Capture the cell that displays the provided text and extract its [x, y] central coordinate. 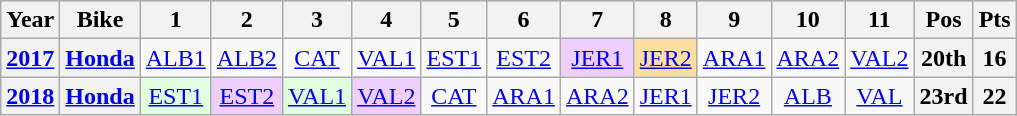
4 [386, 20]
8 [666, 20]
3 [316, 20]
6 [524, 20]
2018 [30, 96]
ALB [808, 96]
Bike [100, 20]
7 [597, 20]
Pts [994, 20]
22 [994, 96]
ALB2 [246, 58]
2 [246, 20]
9 [734, 20]
VAL [880, 96]
2017 [30, 58]
20th [944, 58]
Pos [944, 20]
5 [454, 20]
ALB1 [176, 58]
23rd [944, 96]
1 [176, 20]
Year [30, 20]
11 [880, 20]
16 [994, 58]
10 [808, 20]
